Provide the [x, y] coordinate of the cell's center where the given text is located.  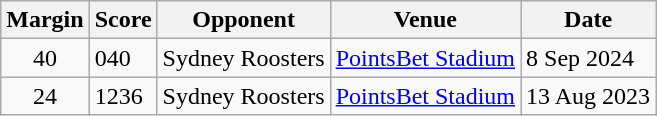
Margin [45, 20]
Date [588, 20]
Opponent [244, 20]
1236 [123, 96]
Venue [425, 20]
Score [123, 20]
24 [45, 96]
8 Sep 2024 [588, 58]
040 [123, 58]
40 [45, 58]
13 Aug 2023 [588, 96]
